Identify which cell holds the provided text, then report its (X, Y) central coordinate. 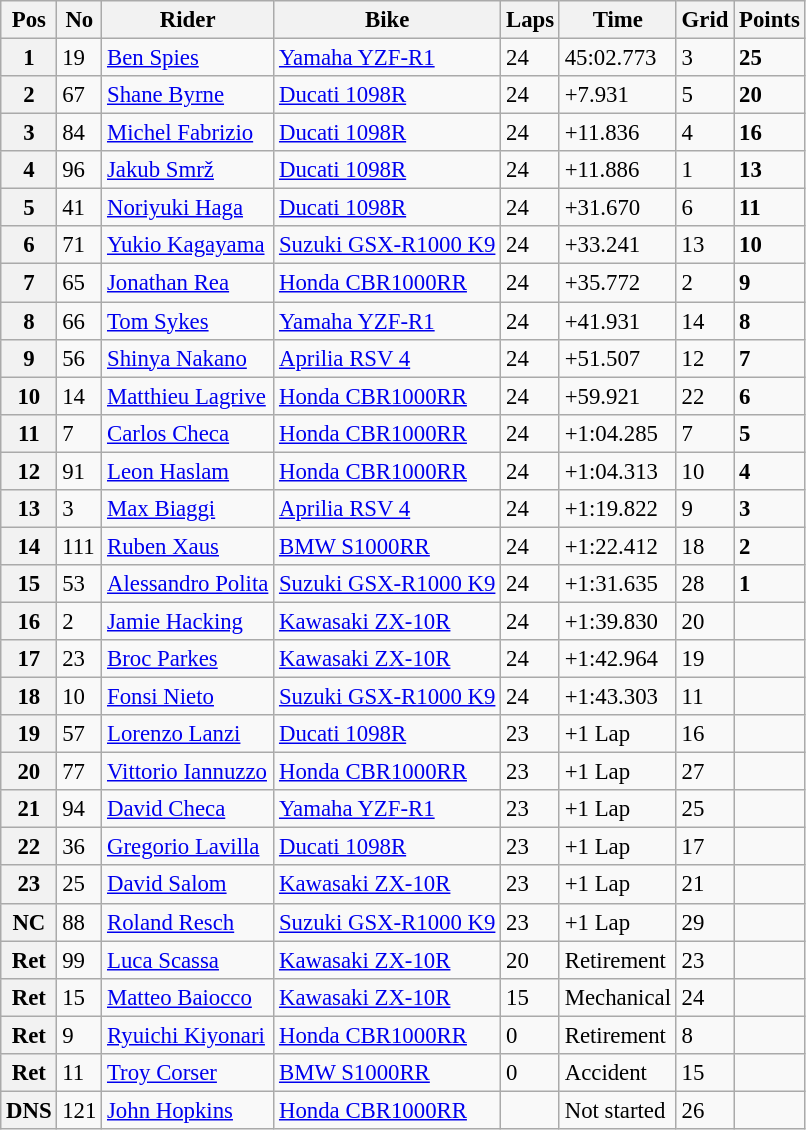
David Salom (188, 885)
Lorenzo Lanzi (188, 734)
Broc Parkes (188, 659)
Accident (618, 1073)
Jakub Smrž (188, 170)
121 (80, 1110)
88 (80, 922)
45:02.773 (618, 58)
Bike (388, 20)
Noriyuki Haga (188, 208)
Michel Fabrizio (188, 133)
Rider (188, 20)
Ben Spies (188, 58)
David Checa (188, 809)
Vittorio Iannuzzo (188, 772)
+33.241 (618, 245)
Ryuichi Kiyonari (188, 1035)
No (80, 20)
+1:39.830 (618, 621)
+59.921 (618, 396)
Leon Haslam (188, 471)
Troy Corser (188, 1073)
Laps (530, 20)
66 (80, 321)
+7.931 (618, 95)
77 (80, 772)
Shane Byrne (188, 95)
Luca Scassa (188, 960)
+11.886 (618, 170)
+1:04.285 (618, 433)
96 (80, 170)
29 (704, 922)
Fonsi Nieto (188, 697)
67 (80, 95)
Matteo Baiocco (188, 997)
DNS (29, 1110)
53 (80, 584)
Gregorio Lavilla (188, 847)
Ruben Xaus (188, 546)
99 (80, 960)
Time (618, 20)
Points (770, 20)
+1:31.635 (618, 584)
Pos (29, 20)
+41.931 (618, 321)
Yukio Kagayama (188, 245)
Tom Sykes (188, 321)
41 (80, 208)
Matthieu Lagrive (188, 396)
Jonathan Rea (188, 283)
Mechanical (618, 997)
111 (80, 546)
Grid (704, 20)
36 (80, 847)
57 (80, 734)
Jamie Hacking (188, 621)
Carlos Checa (188, 433)
91 (80, 471)
71 (80, 245)
+1:22.412 (618, 546)
Roland Resch (188, 922)
26 (704, 1110)
28 (704, 584)
NC (29, 922)
Not started (618, 1110)
27 (704, 772)
+11.836 (618, 133)
65 (80, 283)
Max Biaggi (188, 509)
94 (80, 809)
84 (80, 133)
John Hopkins (188, 1110)
+51.507 (618, 358)
Shinya Nakano (188, 358)
Alessandro Polita (188, 584)
+1:19.822 (618, 509)
+35.772 (618, 283)
56 (80, 358)
+31.670 (618, 208)
+1:43.303 (618, 697)
+1:42.964 (618, 659)
+1:04.313 (618, 471)
